Output the (X, Y) coordinate of the center of the cell containing the given text.  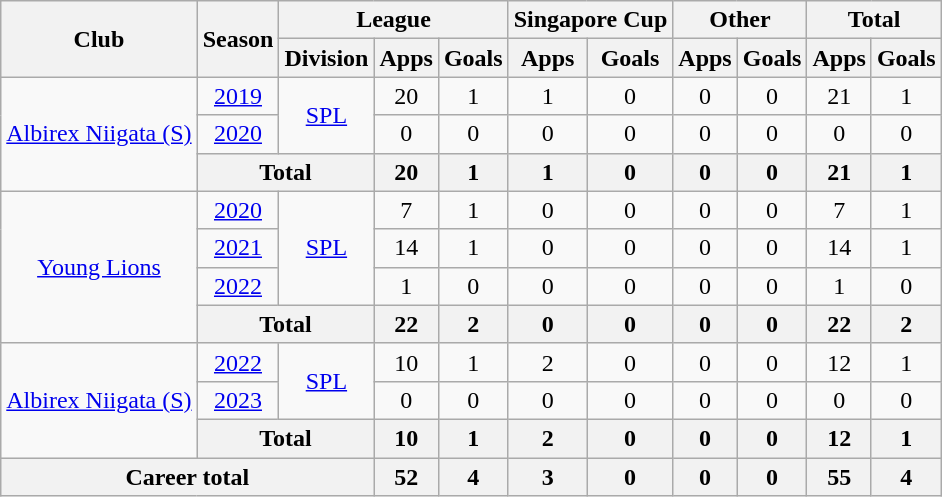
Career total (188, 477)
2023 (238, 400)
2021 (238, 248)
Division (326, 58)
Singapore Cup (590, 20)
Young Lions (99, 267)
55 (839, 477)
52 (406, 477)
3 (548, 477)
League (394, 20)
Other (740, 20)
2019 (238, 96)
Season (238, 39)
Club (99, 39)
